From the cell containing the given text, extract its center point as (x, y) coordinate. 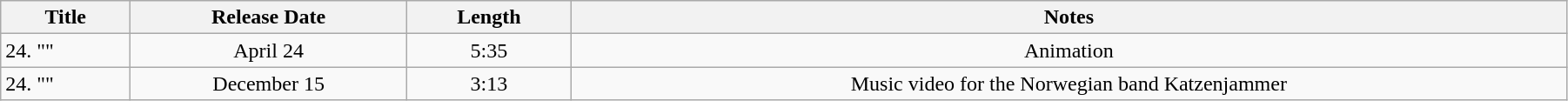
Animation (1069, 50)
Notes (1069, 17)
April 24 (269, 50)
Title (66, 17)
Music video for the Norwegian band Katzenjammer (1069, 84)
3:13 (489, 84)
Length (489, 17)
5:35 (489, 50)
Release Date (269, 17)
December 15 (269, 84)
